Search for the cell housing the specified text and yield its (x, y) center coordinate. 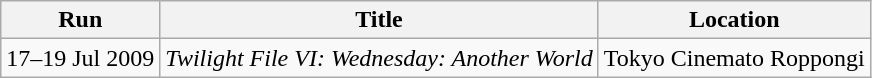
Location (734, 20)
17–19 Jul 2009 (80, 58)
Title (379, 20)
Tokyo Cinemato Roppongi (734, 58)
Twilight File VI: Wednesday: Another World (379, 58)
Run (80, 20)
